Extract the (X, Y) coordinate from the center of the cell holding the provided text.  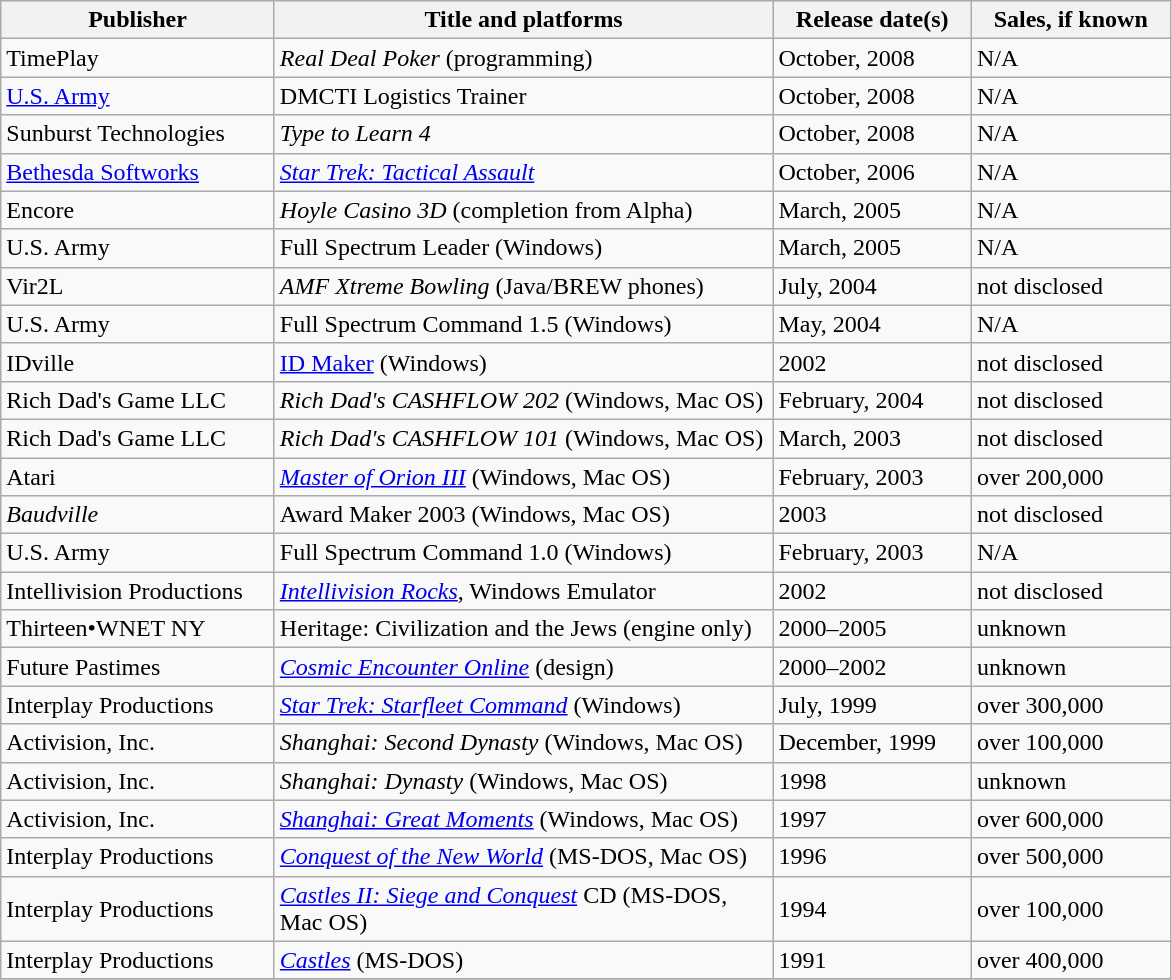
over 400,000 (1070, 960)
December, 1999 (872, 743)
DMCTI Logistics Trainer (524, 96)
IDville (138, 362)
Shanghai: Great Moments (Windows, Mac OS) (524, 819)
Rich Dad's CASHFLOW 202 (Windows, Mac OS) (524, 400)
Type to Learn 4 (524, 134)
1996 (872, 857)
over 500,000 (1070, 857)
Title and platforms (524, 20)
2003 (872, 515)
February, 2004 (872, 400)
Rich Dad's CASHFLOW 101 (Windows, Mac OS) (524, 438)
TimePlay (138, 58)
Release date(s) (872, 20)
Full Spectrum Command 1.0 (Windows) (524, 553)
July, 2004 (872, 286)
Star Trek: Tactical Assault (524, 172)
2000–2005 (872, 629)
Vir2L (138, 286)
2000–2002 (872, 667)
Intellivision Rocks, Windows Emulator (524, 591)
Hoyle Casino 3D (completion from Alpha) (524, 210)
March, 2003 (872, 438)
Heritage: Civilization and the Jews (engine only) (524, 629)
Conquest of the New World (MS-DOS, Mac OS) (524, 857)
over 300,000 (1070, 705)
1994 (872, 908)
Sunburst Technologies (138, 134)
Shanghai: Second Dynasty (Windows, Mac OS) (524, 743)
1991 (872, 960)
Thirteen•WNET NY (138, 629)
Atari (138, 477)
over 200,000 (1070, 477)
Cosmic Encounter Online (design) (524, 667)
1997 (872, 819)
Master of Orion III (Windows, Mac OS) (524, 477)
October, 2006 (872, 172)
Full Spectrum Leader (Windows) (524, 248)
over 600,000 (1070, 819)
Award Maker 2003 (Windows, Mac OS) (524, 515)
May, 2004 (872, 324)
Intellivision Productions (138, 591)
Real Deal Poker (programming) (524, 58)
July, 1999 (872, 705)
Baudville (138, 515)
ID Maker (Windows) (524, 362)
Future Pastimes (138, 667)
Encore (138, 210)
1998 (872, 781)
Castles (MS-DOS) (524, 960)
Publisher (138, 20)
Castles II: Siege and Conquest CD (MS-DOS, Mac OS) (524, 908)
Star Trek: Starfleet Command (Windows) (524, 705)
AMF Xtreme Bowling (Java/BREW phones) (524, 286)
Shanghai: Dynasty (Windows, Mac OS) (524, 781)
Sales, if known (1070, 20)
Full Spectrum Command 1.5 (Windows) (524, 324)
Bethesda Softworks (138, 172)
